Provide the (x, y) coordinate of the cell's center where the given text is located.  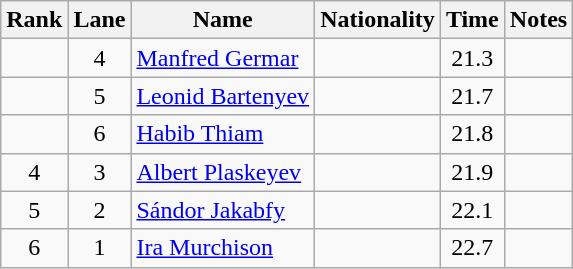
Albert Plaskeyev (223, 172)
Name (223, 20)
Manfred Germar (223, 58)
Sándor Jakabfy (223, 210)
22.1 (472, 210)
21.8 (472, 134)
Time (472, 20)
Leonid Bartenyev (223, 96)
Notes (538, 20)
Habib Thiam (223, 134)
21.7 (472, 96)
Ira Murchison (223, 248)
Rank (34, 20)
21.9 (472, 172)
Nationality (378, 20)
21.3 (472, 58)
2 (100, 210)
22.7 (472, 248)
3 (100, 172)
Lane (100, 20)
1 (100, 248)
